Output the [X, Y] coordinate of the center of the cell containing the given text.  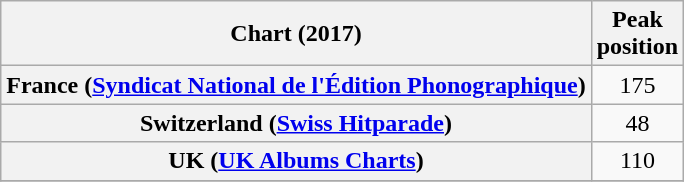
UK (UK Albums Charts) [296, 161]
110 [637, 161]
Peakposition [637, 34]
Switzerland (Swiss Hitparade) [296, 123]
48 [637, 123]
France (Syndicat National de l'Édition Phonographique) [296, 85]
175 [637, 85]
Chart (2017) [296, 34]
